Output the [X, Y] coordinate of the center of the cell containing the given text.  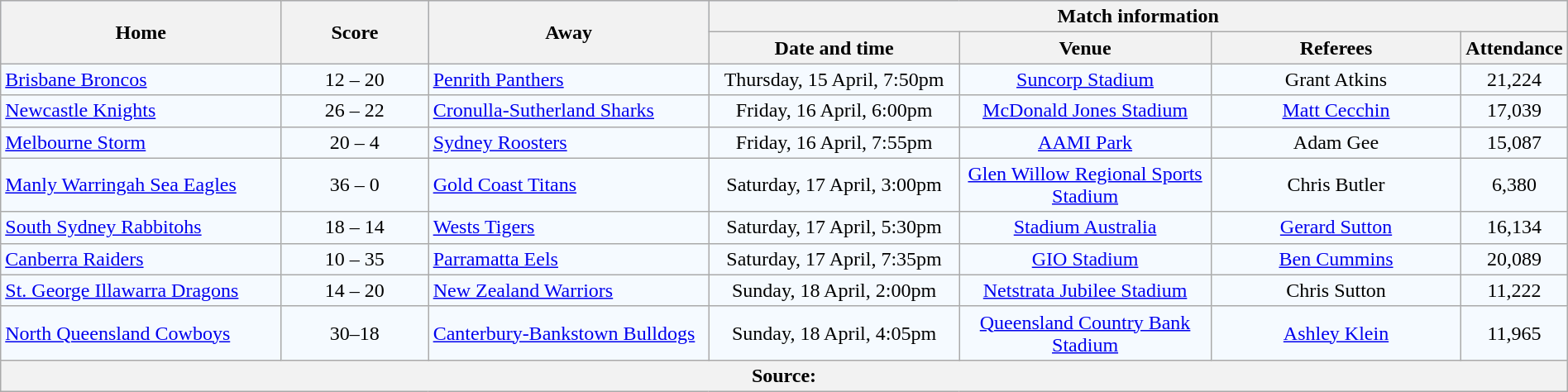
Wests Tigers [569, 227]
South Sydney Rabbitohs [141, 227]
Gold Coast Titans [569, 185]
New Zealand Warriors [569, 290]
Gerard Sutton [1336, 227]
15,087 [1514, 142]
North Queensland Cowboys [141, 332]
11,965 [1514, 332]
GIO Stadium [1085, 259]
10 – 35 [356, 259]
30–18 [356, 332]
Melbourne Storm [141, 142]
Away [569, 32]
Matt Cecchin [1336, 111]
Newcastle Knights [141, 111]
Friday, 16 April, 6:00pm [834, 111]
Attendance [1514, 48]
Chris Butler [1336, 185]
11,222 [1514, 290]
Saturday, 17 April, 3:00pm [834, 185]
Date and time [834, 48]
Sydney Roosters [569, 142]
21,224 [1514, 79]
Stadium Australia [1085, 227]
Queensland Country Bank Stadium [1085, 332]
Sunday, 18 April, 2:00pm [834, 290]
Home [141, 32]
20,089 [1514, 259]
18 – 14 [356, 227]
Netstrata Jubilee Stadium [1085, 290]
Ashley Klein [1336, 332]
Brisbane Broncos [141, 79]
Parramatta Eels [569, 259]
12 – 20 [356, 79]
26 – 22 [356, 111]
Grant Atkins [1336, 79]
Saturday, 17 April, 7:35pm [834, 259]
Saturday, 17 April, 5:30pm [834, 227]
36 – 0 [356, 185]
AAMI Park [1085, 142]
Penrith Panthers [569, 79]
14 – 20 [356, 290]
Score [356, 32]
6,380 [1514, 185]
Referees [1336, 48]
Source: [784, 375]
Ben Cummins [1336, 259]
17,039 [1514, 111]
Chris Sutton [1336, 290]
Thursday, 15 April, 7:50pm [834, 79]
Canterbury-Bankstown Bulldogs [569, 332]
16,134 [1514, 227]
Sunday, 18 April, 4:05pm [834, 332]
Suncorp Stadium [1085, 79]
Match information [1138, 17]
McDonald Jones Stadium [1085, 111]
Venue [1085, 48]
Adam Gee [1336, 142]
Canberra Raiders [141, 259]
20 – 4 [356, 142]
Manly Warringah Sea Eagles [141, 185]
Cronulla-Sutherland Sharks [569, 111]
Glen Willow Regional Sports Stadium [1085, 185]
Friday, 16 April, 7:55pm [834, 142]
St. George Illawarra Dragons [141, 290]
